Search for the cell housing the specified text and yield its (X, Y) center coordinate. 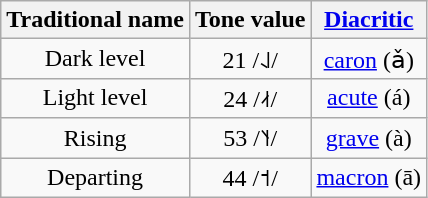
grave (à) (369, 138)
Departing (96, 178)
Tone value (250, 20)
Traditional name (96, 20)
Dark level (96, 59)
44 /˦/ (250, 178)
macron (ā) (369, 178)
acute (á) (369, 98)
53 /˥˧/ (250, 138)
Diacritic (369, 20)
Light level (96, 98)
21 /˨˩/ (250, 59)
caron (ǎ) (369, 59)
Rising (96, 138)
24 /˨˦/ (250, 98)
